Identify which cell holds the provided text, then report its [x, y] central coordinate. 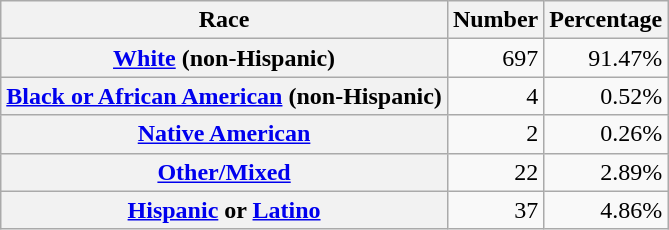
2 [495, 134]
37 [495, 210]
697 [495, 58]
0.52% [606, 96]
22 [495, 172]
Other/Mixed [224, 172]
Black or African American (non-Hispanic) [224, 96]
4 [495, 96]
Native American [224, 134]
Percentage [606, 20]
White (non-Hispanic) [224, 58]
91.47% [606, 58]
4.86% [606, 210]
2.89% [606, 172]
0.26% [606, 134]
Race [224, 20]
Number [495, 20]
Hispanic or Latino [224, 210]
